For the text-containing cell, return its midpoint in [X, Y] coordinate format. 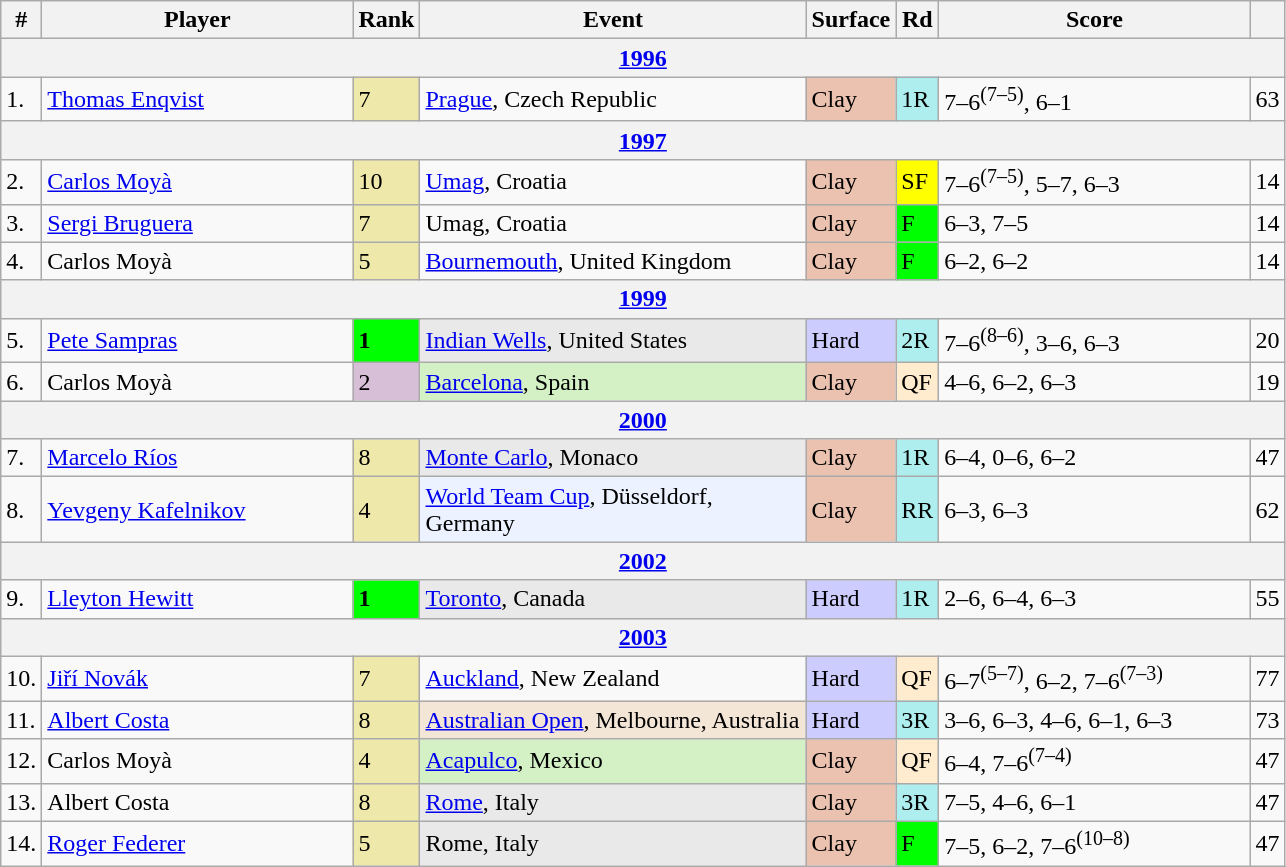
World Team Cup, Düsseldorf, Germany [613, 510]
1999 [643, 299]
7. [22, 458]
6. [22, 382]
2 [386, 382]
7–6(7–5), 6–1 [1094, 100]
Prague, Czech Republic [613, 100]
20 [1268, 340]
Bournemouth, United Kingdom [613, 261]
7–6(8–6), 3–6, 6–3 [1094, 340]
Sergi Bruguera [198, 223]
19 [1268, 382]
1997 [643, 140]
Monte Carlo, Monaco [613, 458]
10 [386, 182]
Indian Wells, United States [613, 340]
3. [22, 223]
13. [22, 802]
7–5, 4–6, 6–1 [1094, 802]
Jiří Novák [198, 678]
7–6(7–5), 5–7, 6–3 [1094, 182]
4–6, 6–2, 6–3 [1094, 382]
SF [918, 182]
12. [22, 762]
Yevgeny Kafelnikov [198, 510]
Score [1094, 20]
Auckland, New Zealand [613, 678]
Player [198, 20]
14. [22, 844]
Toronto, Canada [613, 599]
9. [22, 599]
2–6, 6–4, 6–3 [1094, 599]
Thomas Enqvist [198, 100]
Acapulco, Mexico [613, 762]
Lleyton Hewitt [198, 599]
Pete Sampras [198, 340]
73 [1268, 720]
Surface [851, 20]
6–3, 6–3 [1094, 510]
Rd [918, 20]
63 [1268, 100]
62 [1268, 510]
3–6, 6–3, 4–6, 6–1, 6–3 [1094, 720]
8. [22, 510]
2. [22, 182]
Barcelona, Spain [613, 382]
6–7(5–7), 6–2, 7–6(7–3) [1094, 678]
1996 [643, 58]
5. [22, 340]
6–3, 7–5 [1094, 223]
11. [22, 720]
RR [918, 510]
10. [22, 678]
Australian Open, Melbourne, Australia [613, 720]
2000 [643, 420]
6–2, 6–2 [1094, 261]
6–4, 0–6, 6–2 [1094, 458]
# [22, 20]
1. [22, 100]
2003 [643, 637]
Roger Federer [198, 844]
55 [1268, 599]
Event [613, 20]
2002 [643, 561]
4. [22, 261]
77 [1268, 678]
6–4, 7–6(7–4) [1094, 762]
2R [918, 340]
Marcelo Ríos [198, 458]
7–5, 6–2, 7–6(10–8) [1094, 844]
Rank [386, 20]
